Extract the [x, y] coordinate from the center of the cell holding the provided text.  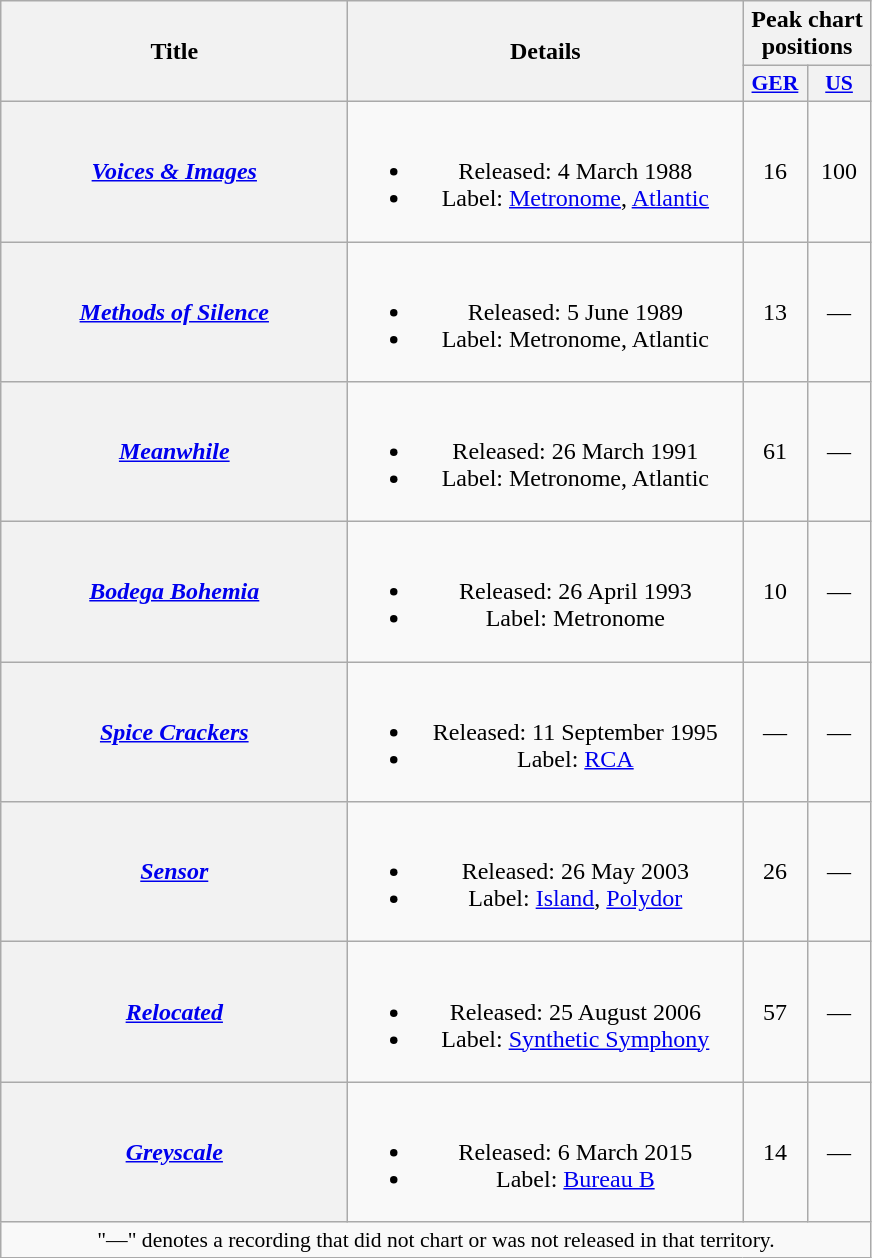
"—" denotes a recording that did not chart or was not released in that territory. [436, 1240]
Released: 26 May 2003Label: Island, Polydor [546, 872]
US [839, 84]
100 [839, 171]
26 [775, 872]
13 [775, 312]
Released: 4 March 1988Label: Metronome, Atlantic [546, 171]
Peak chart positions [807, 34]
GER [775, 84]
Released: 25 August 2006Label: Synthetic Symphony [546, 1012]
Methods of Silence [174, 312]
Sensor [174, 872]
Released: 26 April 1993Label: Metronome [546, 592]
Spice Crackers [174, 732]
14 [775, 1152]
57 [775, 1012]
Relocated [174, 1012]
Meanwhile [174, 452]
Voices & Images [174, 171]
Released: 5 June 1989Label: Metronome, Atlantic [546, 312]
10 [775, 592]
Greyscale [174, 1152]
Released: 6 March 2015Label: Bureau B [546, 1152]
61 [775, 452]
Released: 11 September 1995Label: RCA [546, 732]
16 [775, 171]
Details [546, 52]
Title [174, 52]
Released: 26 March 1991Label: Metronome, Atlantic [546, 452]
Bodega Bohemia [174, 592]
